Output the (X, Y) coordinate of the center of the cell containing the given text.  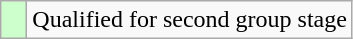
Qualified for second group stage (190, 20)
